From the cell containing the given text, extract its center point as [X, Y] coordinate. 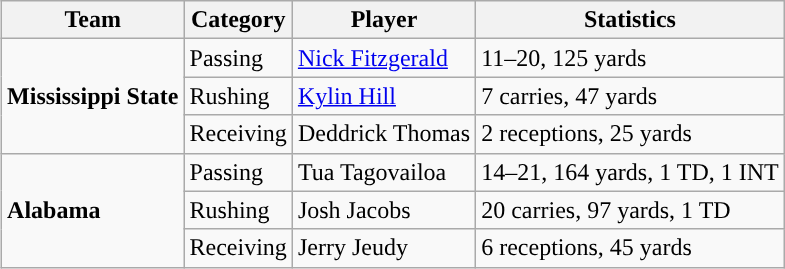
Player [384, 20]
Nick Fitzgerald [384, 58]
Tua Tagovailoa [384, 172]
Jerry Jeudy [384, 248]
7 carries, 47 yards [630, 96]
20 carries, 97 yards, 1 TD [630, 210]
Category [238, 20]
Mississippi State [93, 96]
11–20, 125 yards [630, 58]
6 receptions, 45 yards [630, 248]
Alabama [93, 210]
14–21, 164 yards, 1 TD, 1 INT [630, 172]
Josh Jacobs [384, 210]
Team [93, 20]
Deddrick Thomas [384, 134]
Statistics [630, 20]
2 receptions, 25 yards [630, 134]
Kylin Hill [384, 96]
